Capture the cell that displays the provided text and extract its [X, Y] central coordinate. 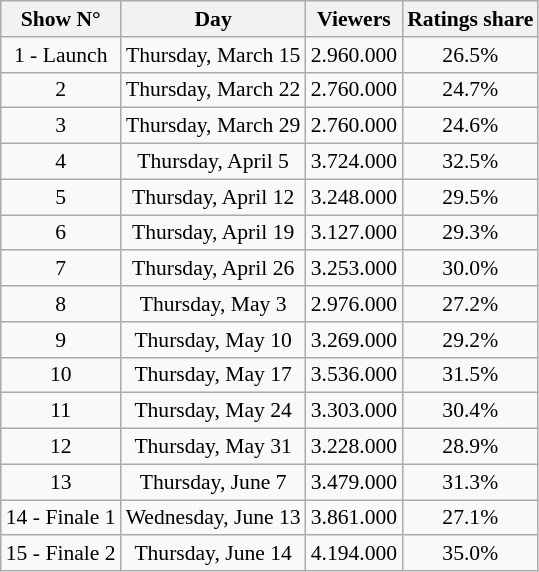
4 [61, 162]
10 [61, 375]
Thursday, April 19 [214, 233]
Thursday, March 22 [214, 90]
Thursday, May 24 [214, 411]
28.9% [470, 447]
27.1% [470, 518]
2.976.000 [354, 304]
3.248.000 [354, 197]
24.6% [470, 126]
31.3% [470, 482]
6 [61, 233]
14 - Finale 1 [61, 518]
30.4% [470, 411]
3.724.000 [354, 162]
9 [61, 340]
Wednesday, June 13 [214, 518]
3.303.000 [354, 411]
3.861.000 [354, 518]
Thursday, April 12 [214, 197]
8 [61, 304]
3.253.000 [354, 269]
Thursday, March 15 [214, 55]
Day [214, 19]
5 [61, 197]
27.2% [470, 304]
Viewers [354, 19]
Show N° [61, 19]
Thursday, May 17 [214, 375]
Thursday, June 14 [214, 554]
3.536.000 [354, 375]
26.5% [470, 55]
3.479.000 [354, 482]
Thursday, May 3 [214, 304]
3.228.000 [354, 447]
31.5% [470, 375]
29.3% [470, 233]
12 [61, 447]
1 - Launch [61, 55]
2 [61, 90]
4.194.000 [354, 554]
Thursday, May 31 [214, 447]
30.0% [470, 269]
29.5% [470, 197]
35.0% [470, 554]
32.5% [470, 162]
29.2% [470, 340]
13 [61, 482]
11 [61, 411]
15 - Finale 2 [61, 554]
3.269.000 [354, 340]
Thursday, March 29 [214, 126]
7 [61, 269]
24.7% [470, 90]
2.960.000 [354, 55]
3 [61, 126]
3.127.000 [354, 233]
Thursday, May 10 [214, 340]
Thursday, June 7 [214, 482]
Thursday, April 26 [214, 269]
Ratings share [470, 19]
Thursday, April 5 [214, 162]
